Return the [x, y] coordinate for the center point of the cell that contains the specified text.  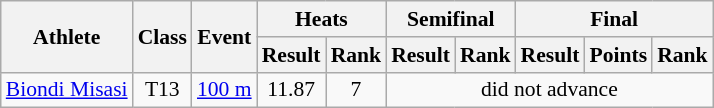
did not advance [550, 90]
11.87 [292, 90]
Semifinal [450, 19]
Heats [322, 19]
Class [162, 36]
Biondi Misasi [67, 90]
Athlete [67, 36]
Points [618, 55]
Event [224, 36]
Final [614, 19]
100 m [224, 90]
7 [356, 90]
T13 [162, 90]
